Identify which cell holds the provided text, then report its (x, y) central coordinate. 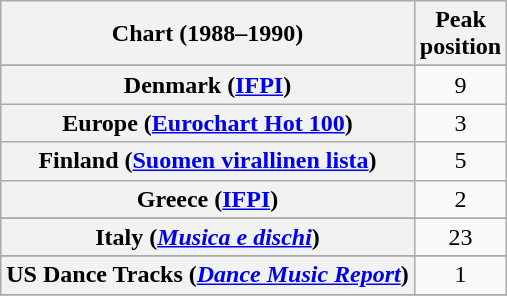
Italy (Musica e dischi) (208, 237)
Peakposition (460, 34)
Chart (1988–1990) (208, 34)
9 (460, 85)
1 (460, 275)
Europe (Eurochart Hot 100) (208, 123)
US Dance Tracks (Dance Music Report) (208, 275)
Denmark (IFPI) (208, 85)
Greece (IFPI) (208, 199)
5 (460, 161)
2 (460, 199)
23 (460, 237)
Finland (Suomen virallinen lista) (208, 161)
3 (460, 123)
